Detect which cell encompasses the target text, then output its [x, y] center coordinate. 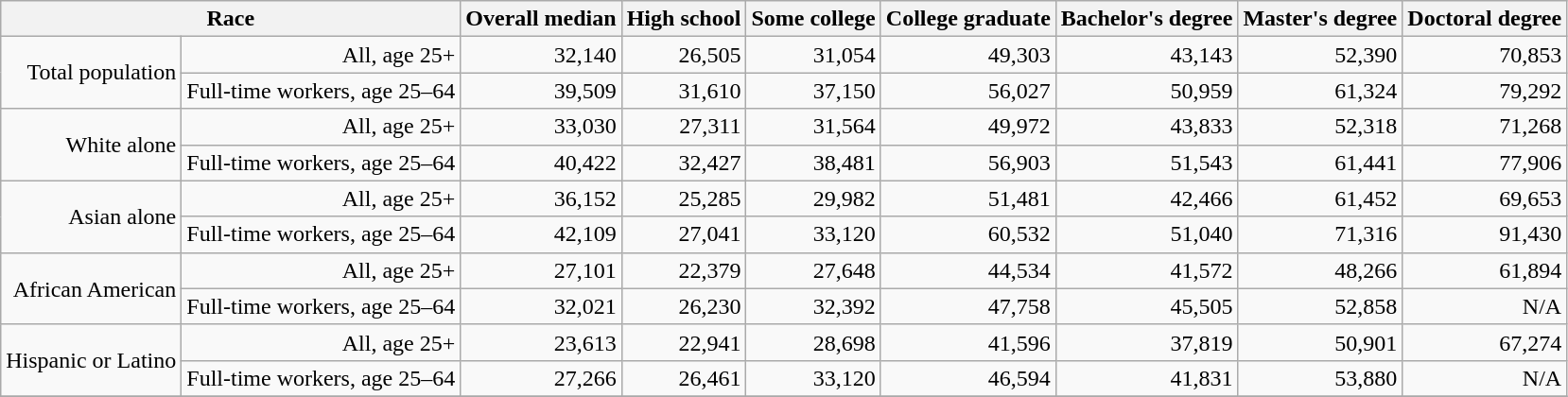
32,021 [541, 306]
31,054 [813, 55]
23,613 [541, 342]
51,040 [1146, 234]
Bachelor's degree [1146, 19]
32,427 [684, 163]
71,268 [1485, 127]
53,880 [1320, 378]
Master's degree [1320, 19]
71,316 [1320, 234]
61,894 [1485, 270]
61,324 [1320, 91]
91,430 [1485, 234]
32,140 [541, 55]
70,853 [1485, 55]
White alone [91, 145]
Asian alone [91, 216]
26,505 [684, 55]
27,266 [541, 378]
79,292 [1485, 91]
40,422 [541, 163]
43,143 [1146, 55]
41,831 [1146, 378]
77,906 [1485, 163]
Race [231, 19]
39,509 [541, 91]
56,903 [968, 163]
31,610 [684, 91]
46,594 [968, 378]
52,318 [1320, 127]
29,982 [813, 198]
25,285 [684, 198]
42,466 [1146, 198]
61,452 [1320, 198]
49,303 [968, 55]
32,392 [813, 306]
41,572 [1146, 270]
Hispanic or Latino [91, 360]
50,959 [1146, 91]
22,379 [684, 270]
41,596 [968, 342]
27,041 [684, 234]
26,461 [684, 378]
37,150 [813, 91]
43,833 [1146, 127]
College graduate [968, 19]
56,027 [968, 91]
26,230 [684, 306]
51,543 [1146, 163]
44,534 [968, 270]
61,441 [1320, 163]
36,152 [541, 198]
27,101 [541, 270]
51,481 [968, 198]
Total population [91, 73]
69,653 [1485, 198]
38,481 [813, 163]
High school [684, 19]
Overall median [541, 19]
49,972 [968, 127]
27,311 [684, 127]
37,819 [1146, 342]
50,901 [1320, 342]
48,266 [1320, 270]
42,109 [541, 234]
52,390 [1320, 55]
67,274 [1485, 342]
Doctoral degree [1485, 19]
28,698 [813, 342]
45,505 [1146, 306]
31,564 [813, 127]
Some college [813, 19]
33,030 [541, 127]
22,941 [684, 342]
27,648 [813, 270]
47,758 [968, 306]
60,532 [968, 234]
52,858 [1320, 306]
African American [91, 288]
